Find where the given text appears and provide that cell's center as (X, Y) coordinate. 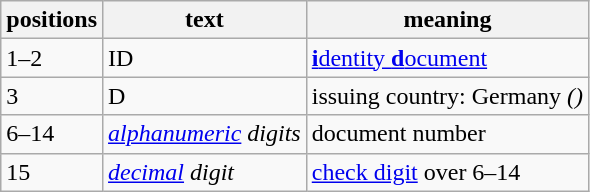
15 (52, 172)
check digit over 6–14 (447, 172)
text (205, 20)
ID (205, 58)
document number (447, 134)
meaning (447, 20)
positions (52, 20)
6–14 (52, 134)
identity document (447, 58)
issuing country: Germany () (447, 96)
3 (52, 96)
alphanumeric digits (205, 134)
D (205, 96)
1–2 (52, 58)
decimal digit (205, 172)
